Identify which cell holds the provided text, then report its [X, Y] central coordinate. 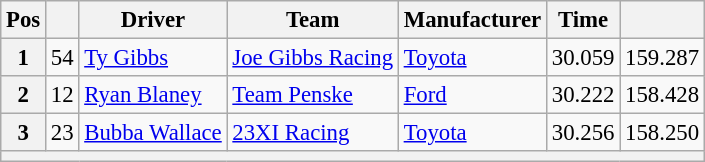
Ty Gibbs [153, 58]
30.059 [582, 58]
Ford [472, 95]
1 [24, 58]
23XI Racing [312, 133]
Pos [24, 20]
23 [62, 133]
3 [24, 133]
158.250 [662, 133]
12 [62, 95]
2 [24, 95]
158.428 [662, 95]
Joe Gibbs Racing [312, 58]
Ryan Blaney [153, 95]
30.222 [582, 95]
Driver [153, 20]
Manufacturer [472, 20]
Bubba Wallace [153, 133]
30.256 [582, 133]
54 [62, 58]
159.287 [662, 58]
Team Penske [312, 95]
Team [312, 20]
Time [582, 20]
